Detect which cell encompasses the target text, then output its (X, Y) center coordinate. 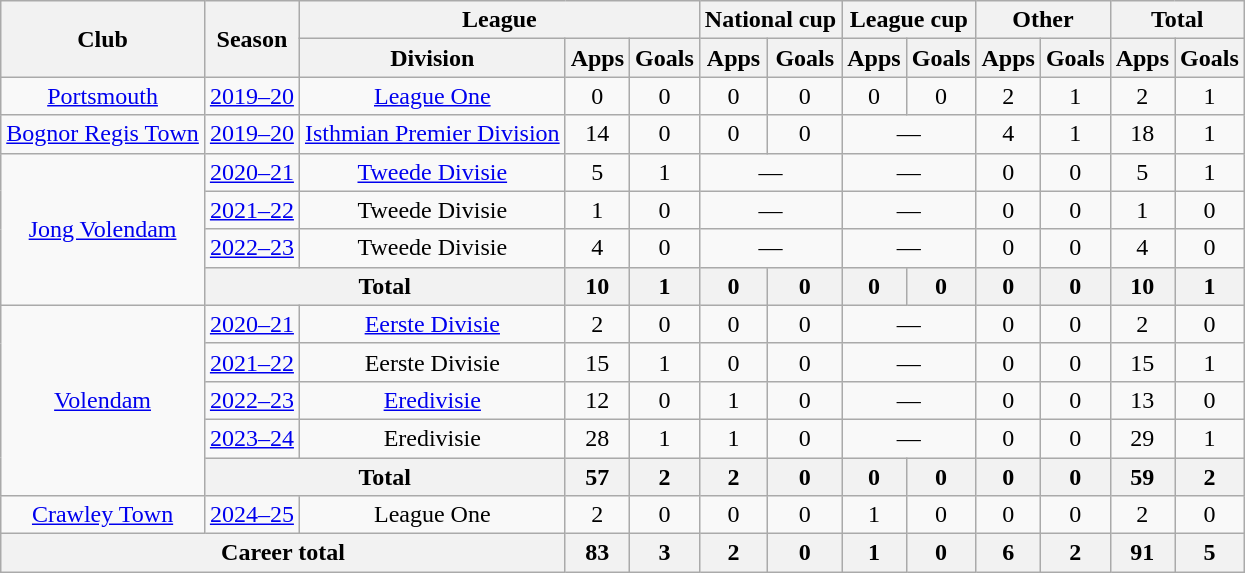
Isthmian Premier Division (432, 134)
Crawley Town (103, 515)
28 (597, 438)
13 (1142, 400)
National cup (770, 20)
12 (597, 400)
29 (1142, 438)
Volendam (103, 400)
Career total (283, 553)
59 (1142, 477)
League cup (909, 20)
Season (252, 39)
18 (1142, 134)
2023–24 (252, 438)
14 (597, 134)
Division (432, 58)
2024–25 (252, 515)
3 (665, 553)
Portsmouth (103, 96)
83 (597, 553)
Bognor Regis Town (103, 134)
Other (1043, 20)
91 (1142, 553)
Club (103, 39)
League (499, 20)
57 (597, 477)
6 (1008, 553)
Jong Volendam (103, 229)
